Extract the [x, y] coordinate from the center of the cell holding the provided text.  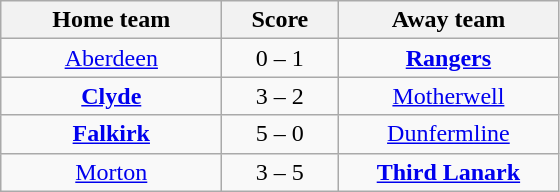
Clyde [112, 96]
3 – 2 [280, 96]
Home team [112, 20]
5 – 0 [280, 134]
Away team [448, 20]
Score [280, 20]
Falkirk [112, 134]
0 – 1 [280, 58]
Dunfermline [448, 134]
Morton [112, 172]
Rangers [448, 58]
Third Lanark [448, 172]
Aberdeen [112, 58]
Motherwell [448, 96]
3 – 5 [280, 172]
